For the text-containing cell, return its midpoint in (x, y) coordinate format. 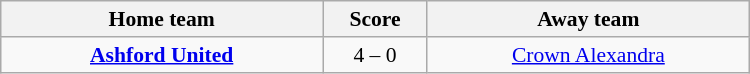
Crown Alexandra (588, 55)
4 – 0 (376, 55)
Home team (162, 19)
Ashford United (162, 55)
Score (376, 19)
Away team (588, 19)
